Capture the cell that displays the provided text and extract its [x, y] central coordinate. 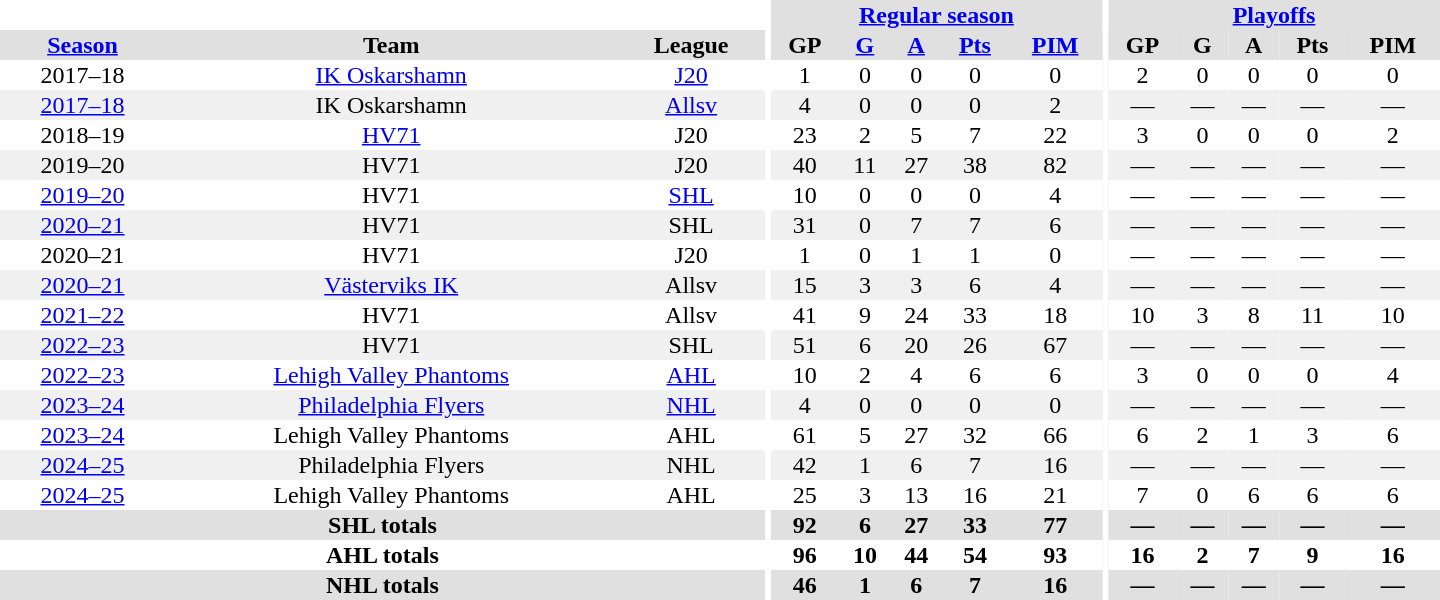
NHL totals [382, 585]
51 [804, 345]
Playoffs [1274, 15]
2021–22 [82, 315]
46 [804, 585]
22 [1055, 135]
21 [1055, 495]
66 [1055, 435]
61 [804, 435]
Västerviks IK [391, 285]
42 [804, 465]
54 [975, 555]
18 [1055, 315]
93 [1055, 555]
AHL totals [382, 555]
38 [975, 165]
20 [916, 345]
8 [1254, 315]
82 [1055, 165]
Season [82, 45]
Team [391, 45]
SHL totals [382, 525]
41 [804, 315]
44 [916, 555]
31 [804, 225]
26 [975, 345]
40 [804, 165]
96 [804, 555]
13 [916, 495]
Regular season [936, 15]
15 [804, 285]
2018–19 [82, 135]
23 [804, 135]
92 [804, 525]
77 [1055, 525]
25 [804, 495]
24 [916, 315]
67 [1055, 345]
League [690, 45]
32 [975, 435]
